Return (x, y) of the center of cell containing provided text 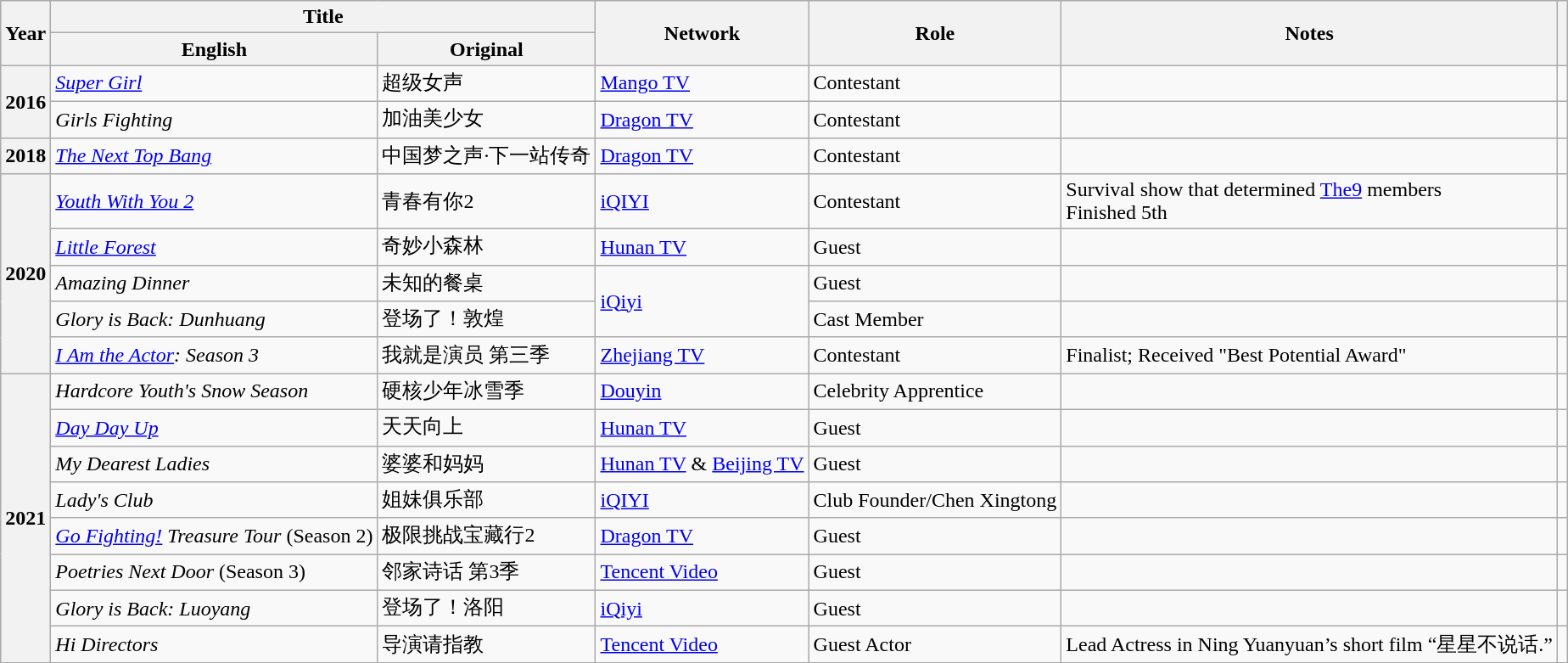
Guest Actor (935, 645)
Lead Actress in Ning Yuanyuan’s short film “星星不说话.” (1310, 645)
青春有你2 (487, 202)
Douyin (703, 392)
2021 (25, 518)
未知的餐桌 (487, 284)
Club Founder/Chen Xingtong (935, 501)
邻家诗话 第3季 (487, 572)
超级女声 (487, 83)
登场了！洛阳 (487, 608)
姐妹俱乐部 (487, 501)
Notes (1310, 33)
导演请指教 (487, 645)
Lady's Club (214, 501)
Day Day Up (214, 428)
Zhejiang TV (703, 355)
我就是演员 第三季 (487, 355)
Hardcore Youth's Snow Season (214, 392)
Girls Fighting (214, 119)
Little Forest (214, 248)
Super Girl (214, 83)
Glory is Back: Dunhuang (214, 319)
Role (935, 33)
Original (487, 49)
登场了！敦煌 (487, 319)
极限挑战宝藏行2 (487, 537)
Celebrity Apprentice (935, 392)
婆婆和妈妈 (487, 464)
Year (25, 33)
The Next Top Bang (214, 156)
Mango TV (703, 83)
Glory is Back: Luoyang (214, 608)
Amazing Dinner (214, 284)
中国梦之声·下一站传奇 (487, 156)
奇妙小森林 (487, 248)
My Dearest Ladies (214, 464)
Title (323, 17)
Poetries Next Door (Season 3) (214, 572)
Hunan TV & Beijing TV (703, 464)
2016 (25, 102)
Network (703, 33)
English (214, 49)
Survival show that determined The9 membersFinished 5th (1310, 202)
Finalist; Received "Best Potential Award" (1310, 355)
硬核少年冰雪季 (487, 392)
Youth With You 2 (214, 202)
Go Fighting! Treasure Tour (Season 2) (214, 537)
2020 (25, 273)
Cast Member (935, 319)
天天向上 (487, 428)
I Am the Actor: Season 3 (214, 355)
加油美少女 (487, 119)
2018 (25, 156)
Hi Directors (214, 645)
